Locate the cell with the specified text and output its (X, Y) center coordinate. 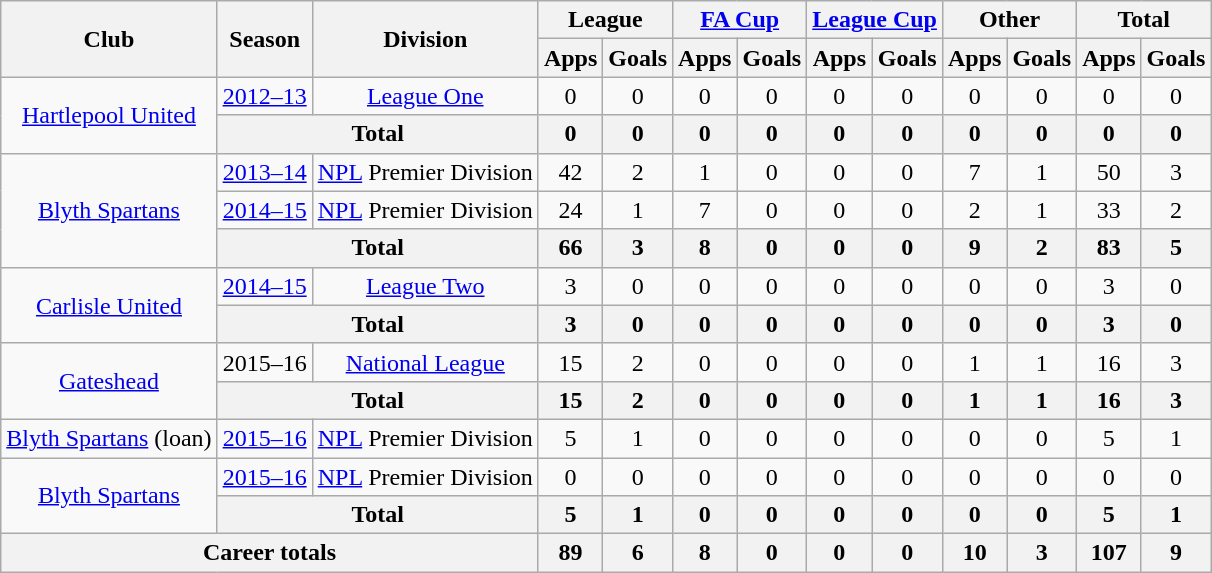
FA Cup (740, 20)
83 (1109, 248)
66 (570, 248)
Other (1009, 20)
National League (425, 362)
42 (570, 172)
Blyth Spartans (loan) (109, 438)
Career totals (270, 553)
Division (425, 39)
2013–14 (264, 172)
League One (425, 96)
Hartlepool United (109, 115)
33 (1109, 210)
89 (570, 553)
Club (109, 39)
League Cup (875, 20)
24 (570, 210)
League (605, 20)
107 (1109, 553)
Carlisle United (109, 305)
Gateshead (109, 381)
50 (1109, 172)
10 (974, 553)
2012–13 (264, 96)
6 (638, 553)
Season (264, 39)
League Two (425, 286)
